Search for the cell housing the specified text and yield its [x, y] center coordinate. 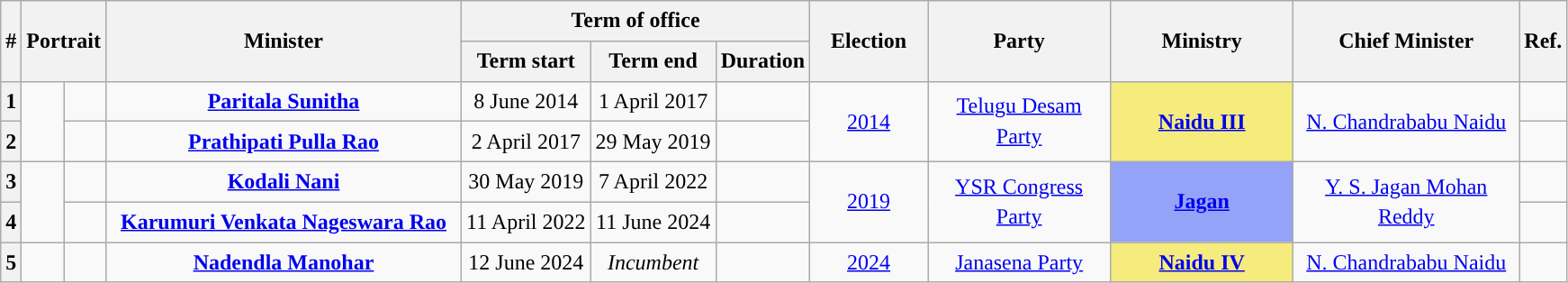
Minister [283, 41]
Term of office [635, 22]
Incumbent [653, 263]
Chief Minister [1406, 41]
29 May 2019 [653, 142]
2 April 2017 [527, 142]
Ministry [1203, 41]
Nadendla Manohar [283, 263]
3 [11, 182]
5 [11, 263]
Y. S. Jagan Mohan Reddy [1406, 202]
# [11, 41]
Jagan [1203, 202]
Naidu IV [1203, 263]
4 [11, 222]
Term start [527, 61]
11 April 2022 [527, 222]
2024 [870, 263]
Portrait [64, 41]
Ref. [1543, 41]
Paritala Sunitha [283, 101]
Kodali Nani [283, 182]
12 June 2024 [527, 263]
2014 [870, 121]
Karumuri Venkata Nageswara Rao [283, 222]
7 April 2022 [653, 182]
Prathipati Pulla Rao [283, 142]
Party [1019, 41]
8 June 2014 [527, 101]
Duration [762, 61]
30 May 2019 [527, 182]
1 April 2017 [653, 101]
1 [11, 101]
Telugu Desam Party [1019, 121]
2019 [870, 202]
Term end [653, 61]
2 [11, 142]
11 June 2024 [653, 222]
Naidu III [1203, 121]
Janasena Party [1019, 263]
YSR Congress Party [1019, 202]
Election [870, 41]
